Find where the given text appears and provide that cell's center as (X, Y) coordinate. 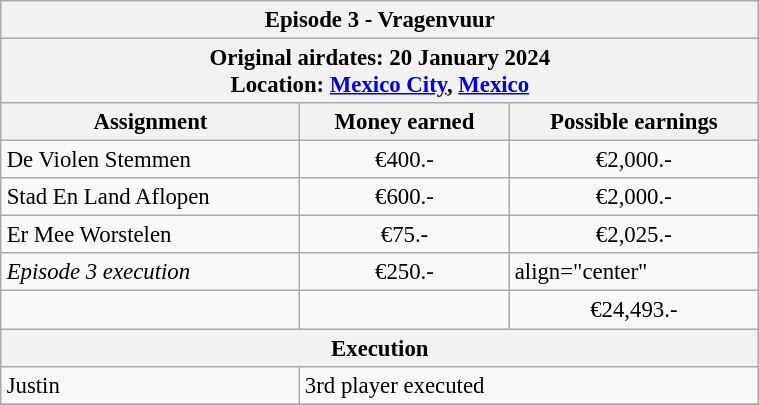
€250.- (405, 272)
3rd player executed (530, 385)
Possible earnings (634, 122)
Justin (150, 385)
Original airdates: 20 January 2024Location: Mexico City, Mexico (380, 70)
€600.- (405, 197)
Money earned (405, 122)
Stad En Land Aflopen (150, 197)
€24,493.- (634, 310)
Episode 3 execution (150, 272)
De Violen Stemmen (150, 160)
Episode 3 - Vragenvuur (380, 20)
€2,025.- (634, 235)
Execution (380, 347)
Assignment (150, 122)
€75.- (405, 235)
Er Mee Worstelen (150, 235)
align="center" (634, 272)
€400.- (405, 160)
